Scan for the cell matching the given text and deliver its [X, Y] coordinate at center. 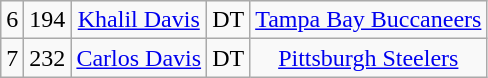
194 [48, 20]
6 [12, 20]
Tampa Bay Buccaneers [368, 20]
Khalil Davis [139, 20]
232 [48, 58]
Carlos Davis [139, 58]
7 [12, 58]
Pittsburgh Steelers [368, 58]
